Extract the [X, Y] coordinate from the center of the cell holding the provided text.  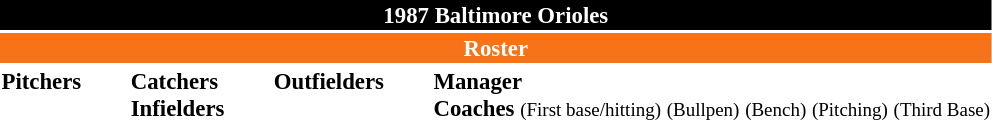
1987 Baltimore Orioles [496, 15]
Roster [496, 48]
